Identify which cell holds the provided text, then report its [X, Y] central coordinate. 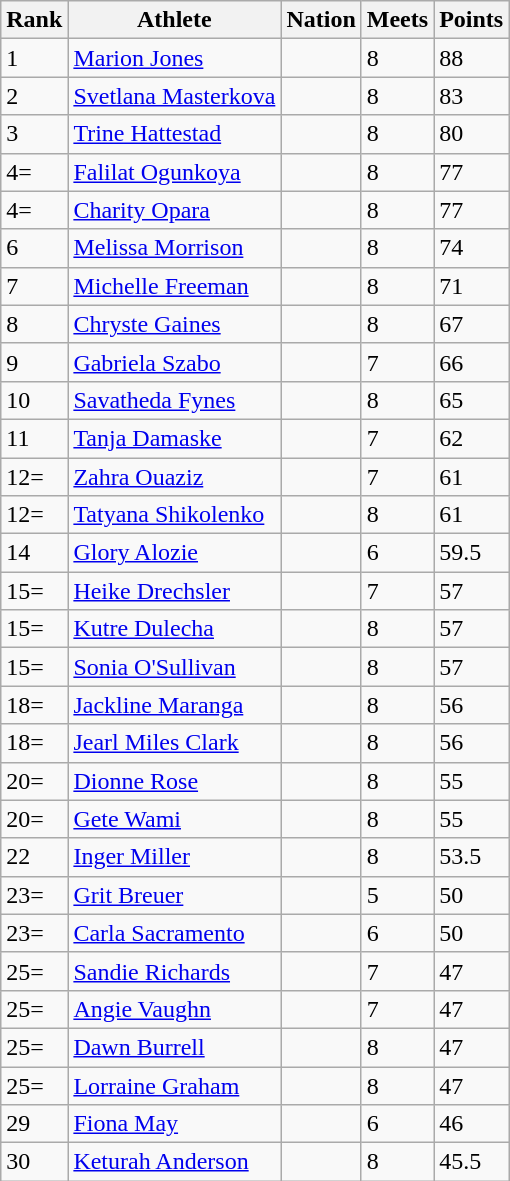
80 [472, 134]
Trine Hattestad [174, 134]
Dionne Rose [174, 781]
Tatyana Shikolenko [174, 515]
Zahra Ouaziz [174, 477]
10 [34, 400]
22 [34, 857]
14 [34, 553]
Marion Jones [174, 58]
Athlete [174, 20]
46 [472, 1124]
5 [397, 895]
Nation [321, 20]
59.5 [472, 553]
Michelle Freeman [174, 286]
Tanja Damaske [174, 438]
45.5 [472, 1162]
29 [34, 1124]
Jackline Maranga [174, 705]
Jearl Miles Clark [174, 743]
66 [472, 362]
Fiona May [174, 1124]
Falilat Ogunkoya [174, 172]
11 [34, 438]
Gete Wami [174, 819]
Angie Vaughn [174, 1009]
1 [34, 58]
Heike Drechsler [174, 591]
2 [34, 96]
Melissa Morrison [174, 248]
Charity Opara [174, 210]
Gabriela Szabo [174, 362]
Lorraine Graham [174, 1085]
88 [472, 58]
30 [34, 1162]
65 [472, 400]
Dawn Burrell [174, 1047]
Sonia O'Sullivan [174, 667]
Sandie Richards [174, 971]
83 [472, 96]
Meets [397, 20]
Points [472, 20]
74 [472, 248]
Kutre Dulecha [174, 629]
Inger Miller [174, 857]
Rank [34, 20]
Savatheda Fynes [174, 400]
53.5 [472, 857]
Carla Sacramento [174, 933]
9 [34, 362]
3 [34, 134]
67 [472, 324]
71 [472, 286]
Keturah Anderson [174, 1162]
Glory Alozie [174, 553]
Grit Breuer [174, 895]
Chryste Gaines [174, 324]
Svetlana Masterkova [174, 96]
62 [472, 438]
